Provide the [X, Y] coordinate of the cell's center where the given text is located.  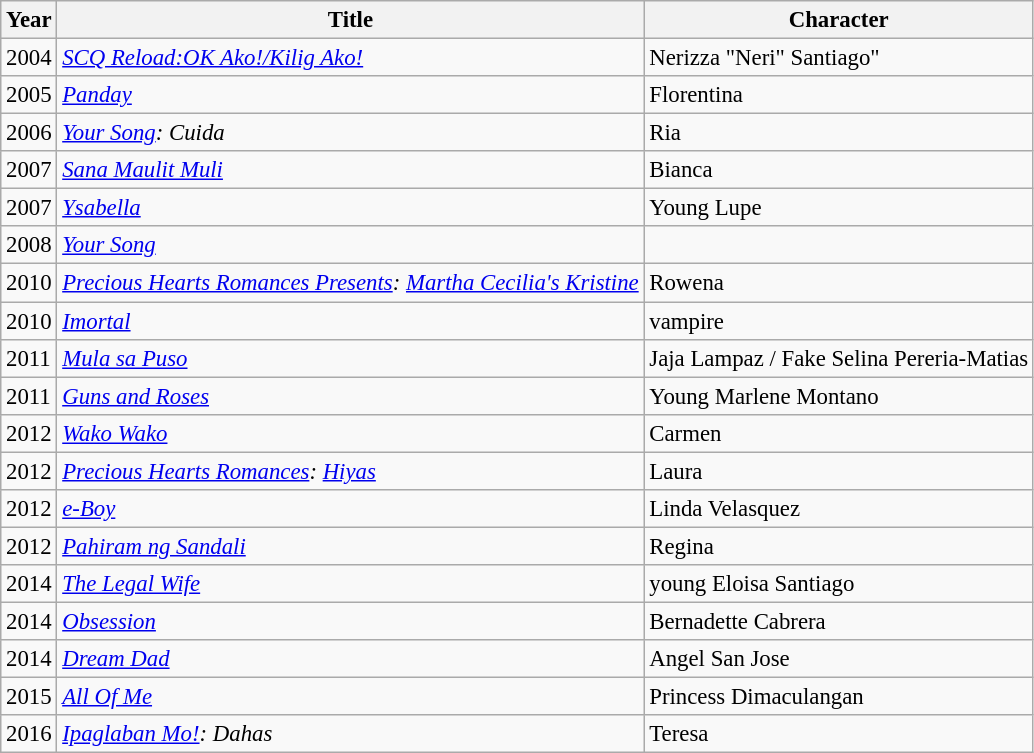
Panday [350, 95]
Bianca [839, 170]
Obsession [350, 621]
Year [29, 20]
Young Lupe [839, 208]
Your Song: Cuida [350, 133]
Princess Dimaculangan [839, 697]
Linda Velasquez [839, 509]
Mula sa Puso [350, 358]
SCQ Reload:OK Ako!/Kilig Ako! [350, 58]
Laura [839, 471]
Ria [839, 133]
Imortal [350, 321]
2006 [29, 133]
Teresa [839, 734]
Angel San Jose [839, 659]
Rowena [839, 283]
Your Song [350, 245]
Precious Hearts Romances Presents: Martha Cecilia's Kristine [350, 283]
Nerizza "Neri" Santiago" [839, 58]
2015 [29, 697]
2004 [29, 58]
2016 [29, 734]
Precious Hearts Romances: Hiyas [350, 471]
All Of Me [350, 697]
2008 [29, 245]
Young Marlene Montano [839, 396]
The Legal Wife [350, 584]
Dream Dad [350, 659]
Wako Wako [350, 433]
young Eloisa Santiago [839, 584]
e-Boy [350, 509]
2005 [29, 95]
Title [350, 20]
Jaja Lampaz / Fake Selina Pereria-Matias [839, 358]
Pahiram ng Sandali [350, 546]
Ysabella [350, 208]
Bernadette Cabrera [839, 621]
Ipaglaban Mo!: Dahas [350, 734]
Regina [839, 546]
vampire [839, 321]
Sana Maulit Muli [350, 170]
Carmen [839, 433]
Guns and Roses [350, 396]
Florentina [839, 95]
Character [839, 20]
